Determine the [X, Y] coordinate at the center of the cell enclosing the given text.  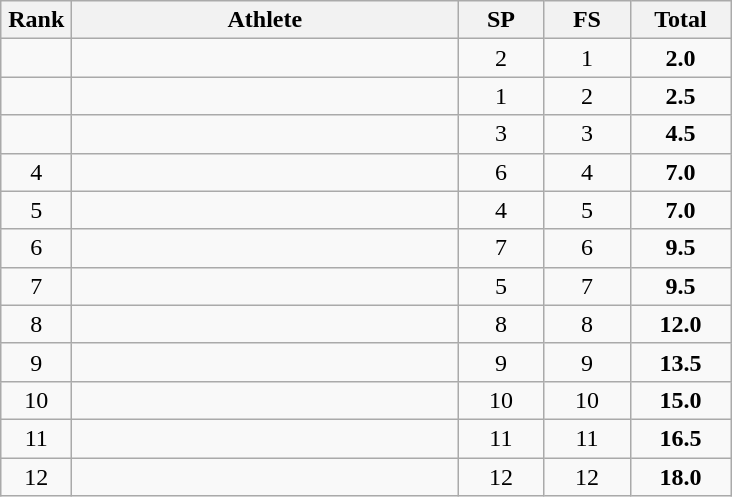
Athlete [265, 20]
Total [680, 20]
2.5 [680, 96]
SP [501, 20]
15.0 [680, 400]
12.0 [680, 324]
18.0 [680, 477]
Rank [36, 20]
4.5 [680, 134]
2.0 [680, 58]
FS [587, 20]
16.5 [680, 438]
13.5 [680, 362]
